Output the [X, Y] coordinate of the center of the cell containing the given text.  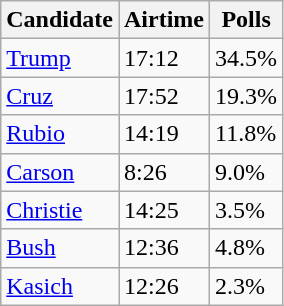
19.3% [246, 96]
14:25 [164, 210]
12:36 [164, 248]
14:19 [164, 134]
9.0% [246, 172]
34.5% [246, 58]
Airtime [164, 20]
8:26 [164, 172]
Carson [60, 172]
Cruz [60, 96]
Bush [60, 248]
12:26 [164, 286]
17:12 [164, 58]
Kasich [60, 286]
2.3% [246, 286]
3.5% [246, 210]
4.8% [246, 248]
Rubio [60, 134]
Christie [60, 210]
11.8% [246, 134]
Trump [60, 58]
Polls [246, 20]
Candidate [60, 20]
17:52 [164, 96]
